Scan for the cell matching the given text and deliver its [X, Y] coordinate at center. 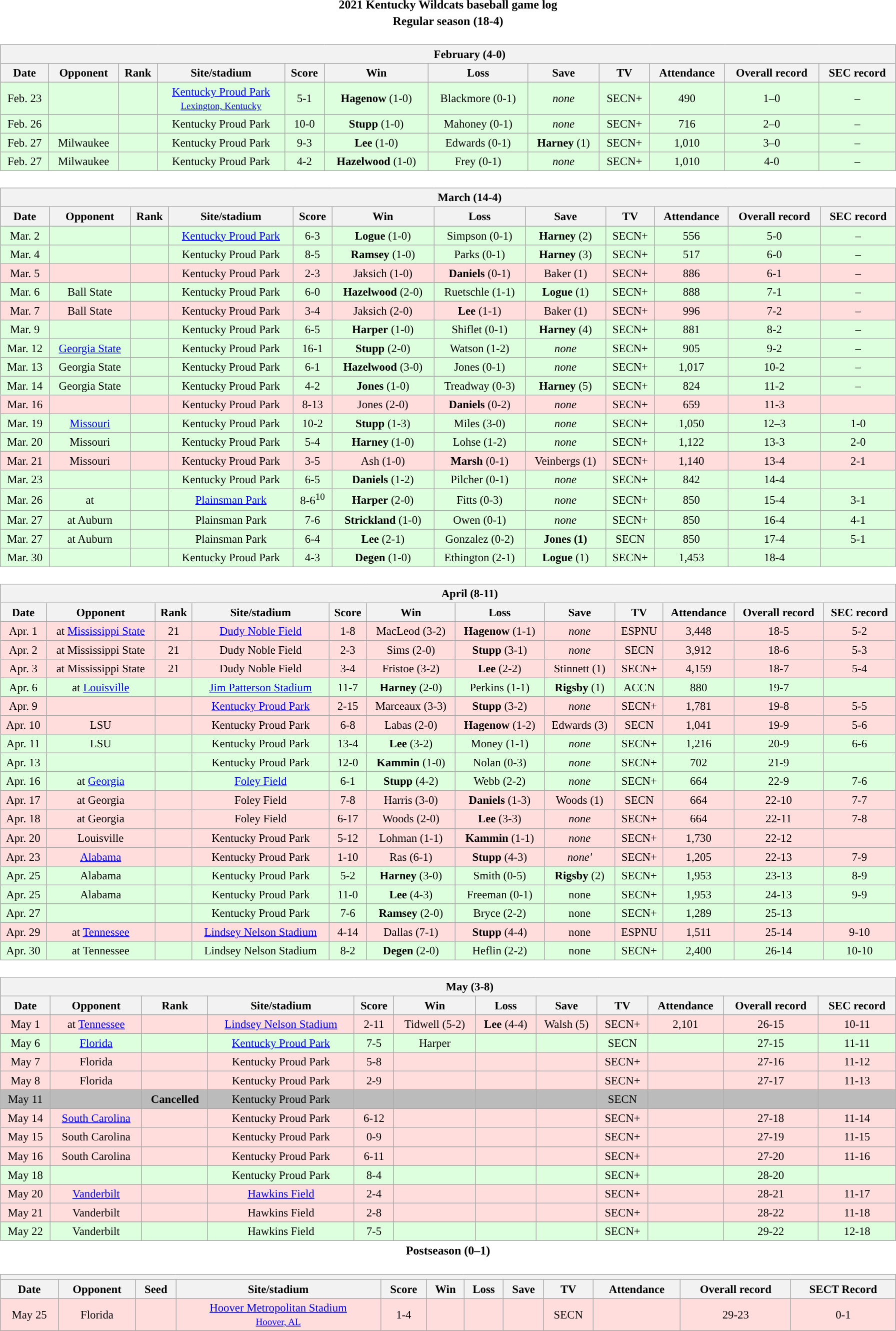
8-610 [312, 500]
Jones (2-0) [383, 405]
28-22 [770, 1212]
10-10 [859, 951]
Money (1-1) [500, 744]
11-0 [348, 894]
Lee (2-1) [383, 539]
May 11 [25, 1099]
at [90, 500]
11-2 [774, 386]
7-9 [859, 857]
20-9 [778, 744]
Pilcher (0-1) [480, 480]
Harney (1-0) [383, 442]
Harney (5) [566, 386]
1,730 [698, 838]
19-9 [778, 725]
4-0 [772, 162]
Watson (1-2) [480, 348]
2–0 [772, 124]
Apr. 18 [23, 819]
5-3 [859, 650]
11-12 [857, 1062]
Stupp (3-2) [500, 706]
3-1 [858, 500]
29-22 [770, 1231]
9-9 [859, 894]
Mar. 6 [25, 292]
5-12 [348, 838]
22-13 [778, 857]
13-3 [774, 442]
Veinbergs (1) [566, 461]
1,122 [692, 442]
Mar. 7 [25, 311]
1,511 [698, 932]
27-15 [770, 1043]
Ras (6-1) [411, 857]
at Louisville [100, 687]
28-20 [770, 1175]
Harper (2-0) [383, 500]
Mar. 13 [25, 367]
Lee (4-3) [411, 894]
8-5 [312, 254]
Daniels (0-1) [480, 273]
Rigsby (2) [579, 875]
Mar. 4 [25, 254]
2-1 [858, 461]
Rigsby (1) [579, 687]
Harney (2-0) [411, 687]
Apr. 9 [23, 706]
0-1 [843, 1314]
Apr. 13 [23, 763]
Kammin (1-0) [411, 763]
11-16 [857, 1156]
Miles (3-0) [480, 423]
7-7 [859, 800]
0-9 [374, 1137]
6-17 [348, 819]
Stupp (4-3) [500, 857]
2-8 [374, 1212]
28-21 [770, 1193]
Harper [435, 1043]
7-2 [774, 311]
Jaksich (1-0) [383, 273]
Ash (1-0) [383, 461]
4-14 [348, 932]
Feb. 26 [25, 124]
27-16 [770, 1062]
Heflin (2-2) [500, 951]
1,041 [698, 725]
15-4 [774, 500]
996 [692, 311]
490 [687, 98]
Jones (1-0) [383, 386]
2-0 [858, 442]
Blackmore (0-1) [478, 98]
Apr. 6 [23, 687]
May 25 [29, 1314]
12–3 [774, 423]
Stupp (2-0) [383, 348]
Tidwell (5-2) [435, 1024]
2-9 [374, 1081]
4,159 [698, 669]
Apr. 20 [23, 838]
May 18 [25, 1175]
7-1 [774, 292]
2-11 [374, 1024]
842 [692, 480]
881 [692, 329]
Hagenow (1-2) [500, 725]
Apr. 23 [23, 857]
Lee (3-2) [411, 744]
Frey (0-1) [478, 162]
Apr. 10 [23, 725]
May 15 [25, 1137]
May 1 [25, 1024]
22-11 [778, 819]
March (14-4) [448, 198]
May 22 [25, 1231]
Apr. 2 [23, 650]
Hazelwood (2-0) [383, 292]
Ramsey (1-0) [383, 254]
11-7 [348, 687]
Apr. 17 [23, 800]
Jones (1) [566, 539]
11-13 [857, 1081]
4-3 [312, 557]
Lee (2-2) [500, 669]
Fitts (0-3) [480, 500]
2-4 [374, 1193]
3,912 [698, 650]
19-7 [778, 687]
659 [692, 405]
Webb (2-2) [500, 781]
Mar. 21 [25, 461]
Apr. 1 [23, 631]
Treadway (0-3) [480, 386]
11-3 [774, 405]
Walsh (5) [567, 1024]
Fristoe (3-2) [411, 669]
May (3-8) [448, 987]
9-10 [859, 932]
1,050 [692, 423]
11-17 [857, 1193]
6-8 [348, 725]
Strickland (1-0) [383, 520]
11-18 [857, 1212]
Woods (2-0) [411, 819]
14-4 [774, 480]
May 8 [25, 1081]
6-12 [374, 1118]
1,140 [692, 461]
Apr. 30 [23, 951]
Edwards (0-1) [478, 143]
Daniels (1-2) [383, 480]
Harney (4) [566, 329]
Stupp (1-0) [376, 124]
Shiflet (0-1) [480, 329]
Parks (0-1) [480, 254]
Mar. 16 [25, 405]
824 [692, 386]
Harney (3) [566, 254]
702 [698, 763]
8-13 [312, 405]
21-9 [778, 763]
25-14 [778, 932]
3,448 [698, 631]
Perkins (1-1) [500, 687]
1-10 [348, 857]
Stupp (1-3) [383, 423]
Degen (2-0) [411, 951]
11-11 [857, 1043]
Stupp (4-4) [500, 932]
2-15 [348, 706]
Mar. 5 [25, 273]
Daniels (0-2) [480, 405]
MacLeod (3-2) [411, 631]
1,216 [698, 744]
Mahoney (0-1) [478, 124]
Dallas (7-1) [411, 932]
24-13 [778, 894]
Lee (1-0) [376, 143]
8-4 [374, 1175]
26-15 [770, 1024]
9-3 [304, 143]
Simpson (0-1) [480, 236]
16-4 [774, 520]
Mar. 2 [25, 236]
886 [692, 273]
18-4 [774, 557]
Gonzalez (0-2) [480, 539]
Marsh (0-1) [480, 461]
16-1 [312, 348]
Mar. 12 [25, 348]
Apr. 3 [23, 669]
29-23 [735, 1314]
Edwards (3) [579, 725]
1,205 [698, 857]
Lohman (1-1) [411, 838]
Cancelled [175, 1099]
Hoover Metropolitan StadiumHoover, AL [278, 1314]
27-18 [770, 1118]
May 21 [25, 1212]
1-4 [404, 1314]
556 [692, 236]
1-0 [858, 423]
18-6 [778, 650]
May 16 [25, 1156]
Jim Patterson Stadium [260, 687]
Mar. 19 [25, 423]
February (4-0) [448, 54]
17-4 [774, 539]
Smith (0-5) [500, 875]
18-5 [778, 631]
11-14 [857, 1118]
Hazelwood (1-0) [376, 162]
Marceaux (3-3) [411, 706]
Harris (3-0) [411, 800]
Logue (1-0) [383, 236]
25-13 [778, 913]
Sims (2-0) [411, 650]
Harney (2) [566, 236]
Degen (1-0) [383, 557]
Jaksich (2-0) [383, 311]
1-8 [348, 631]
ACCN [639, 687]
1,781 [698, 706]
Apr. 16 [23, 781]
1,289 [698, 913]
Feb. 23 [25, 98]
5-6 [859, 725]
1,453 [692, 557]
Ethington (2-1) [480, 557]
6-6 [859, 744]
Freeman (0-1) [500, 894]
Mar. 9 [25, 329]
27-17 [770, 1081]
3–0 [772, 143]
Woods (1) [579, 800]
1–0 [772, 98]
Lohse (1-2) [480, 442]
6-3 [312, 236]
905 [692, 348]
19-8 [778, 706]
Ruetschle (1-1) [480, 292]
22-10 [778, 800]
Lee (3-3) [500, 819]
Harney (1) [564, 143]
April (8-11) [448, 593]
SECT Record [843, 1289]
Ramsey (2-0) [411, 913]
10-0 [304, 124]
Lee (1-1) [480, 311]
6-11 [374, 1156]
12-18 [857, 1231]
May 20 [25, 1193]
Stinnett (1) [579, 669]
Bryce (2-2) [500, 913]
Daniels (1-3) [500, 800]
Stupp (4-2) [411, 781]
2,400 [698, 951]
May 14 [25, 1118]
9-2 [774, 348]
Louisville [100, 838]
22-9 [778, 781]
8-9 [859, 875]
Apr. 27 [23, 913]
27-19 [770, 1137]
1,017 [692, 367]
Hagenow (1-1) [500, 631]
Jones (0-1) [480, 367]
Mar. 30 [25, 557]
5-0 [774, 236]
none' [579, 857]
18-7 [778, 669]
Apr. 11 [23, 744]
Kammin (1-1) [500, 838]
Kentucky Proud ParkLexington, Kentucky [221, 98]
Labas (2-0) [411, 725]
Stupp (3-1) [500, 650]
3-5 [312, 461]
Nolan (0-3) [500, 763]
Mar. 14 [25, 386]
May 7 [25, 1062]
888 [692, 292]
Owen (0-1) [480, 520]
716 [687, 124]
12-0 [348, 763]
2,101 [686, 1024]
Seed [156, 1289]
23-13 [778, 875]
Harney (3-0) [411, 875]
26-14 [778, 951]
11-15 [857, 1137]
Apr. 29 [23, 932]
517 [692, 254]
880 [698, 687]
6-4 [312, 539]
Hagenow (1-0) [376, 98]
May 6 [25, 1043]
4-1 [858, 520]
Harper (1-0) [383, 329]
Mar. 20 [25, 442]
Hazelwood (3-0) [383, 367]
Lee (4-4) [505, 1024]
Mar. 26 [25, 500]
5-8 [374, 1062]
10-11 [857, 1024]
5-5 [859, 706]
Mar. 23 [25, 480]
27-20 [770, 1156]
22-12 [778, 838]
